Identify which cell holds the provided text, then report its [x, y] central coordinate. 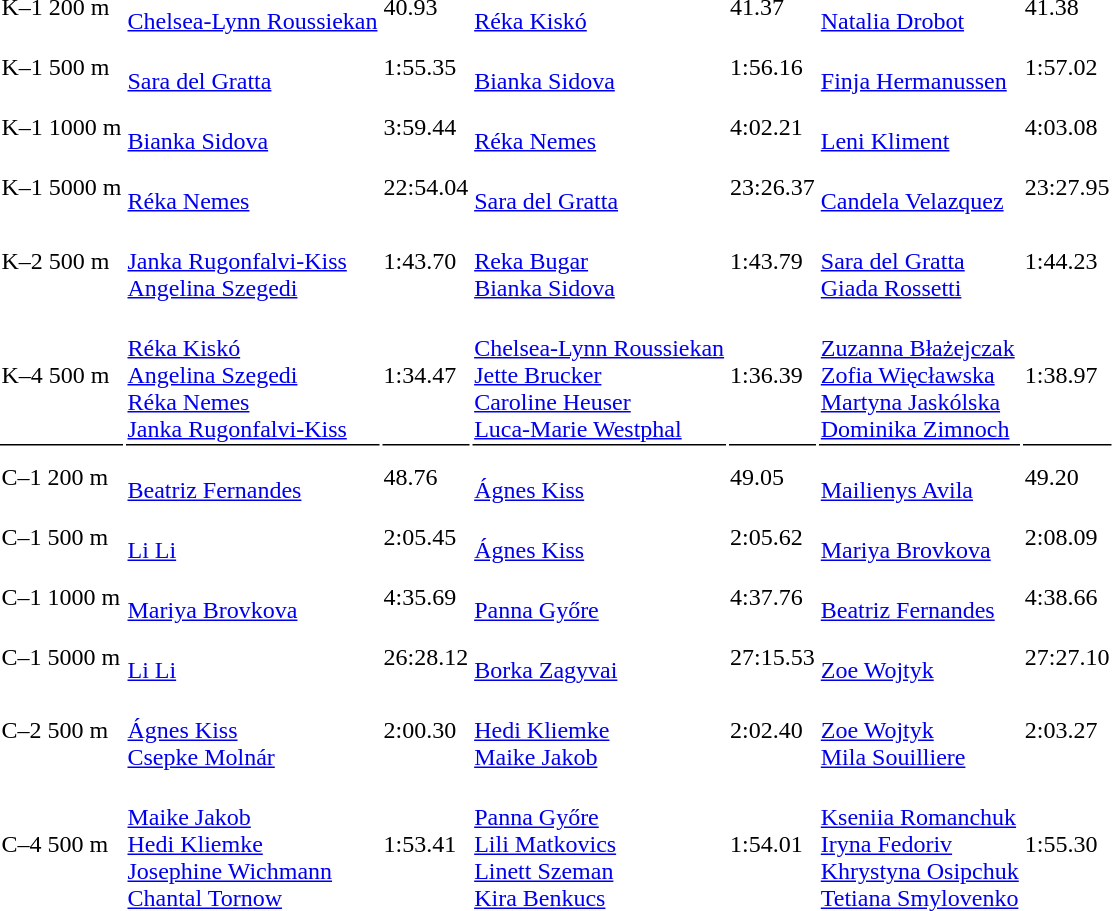
1:55.35 [426, 68]
2:03.27 [1067, 730]
4:35.69 [426, 596]
Leni Kliment [920, 128]
27:15.53 [773, 656]
Janka Rugonfalvi-KissAngelina Szegedi [252, 261]
4:02.21 [773, 128]
C–1 500 m [62, 536]
Hedi KliemkeMaike Jakob [600, 730]
K–1 1000 m [62, 128]
23:27.95 [1067, 188]
1:44.23 [1067, 261]
K–4 500 m [62, 376]
23:26.37 [773, 188]
48.76 [426, 476]
Zoe WojtykMila Souilliere [920, 730]
Reka BugarBianka Sidova [600, 261]
49.05 [773, 476]
4:38.66 [1067, 596]
Réka KiskóAngelina SzegediRéka NemesJanka Rugonfalvi-Kiss [252, 376]
Panna Győre [600, 596]
27:27.10 [1067, 656]
K–1 5000 m [62, 188]
Zuzanna BłażejczakZofia WięcławskaMartyna JaskólskaDominika Zimnoch [920, 376]
4:03.08 [1067, 128]
2:05.62 [773, 536]
K–1 500 m [62, 68]
22:54.04 [426, 188]
Finja Hermanussen [920, 68]
49.20 [1067, 476]
C–2 500 m [62, 730]
1:34.47 [426, 376]
K–2 500 m [62, 261]
1:56.16 [773, 68]
2:08.09 [1067, 536]
4:37.76 [773, 596]
Sara del GrattaGiada Rossetti [920, 261]
Chelsea-Lynn RoussiekanJette BruckerCaroline HeuserLuca-Marie Westphal [600, 376]
1:36.39 [773, 376]
2:05.45 [426, 536]
C–1 5000 m [62, 656]
1:43.70 [426, 261]
2:02.40 [773, 730]
C–1 1000 m [62, 596]
Ágnes KissCsepke Molnár [252, 730]
Borka Zagyvai [600, 656]
26:28.12 [426, 656]
1:38.97 [1067, 376]
1:43.79 [773, 261]
C–1 200 m [62, 476]
Candela Velazquez [920, 188]
Mailienys Avila [920, 476]
Zoe Wojtyk [920, 656]
1:57.02 [1067, 68]
2:00.30 [426, 730]
3:59.44 [426, 128]
